Scan for the cell matching the given text and deliver its [X, Y] coordinate at center. 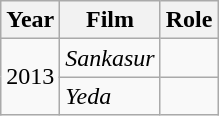
Film [110, 20]
2013 [30, 77]
Role [189, 20]
Year [30, 20]
Yeda [110, 96]
Sankasur [110, 58]
